Capture the cell that displays the provided text and extract its (x, y) central coordinate. 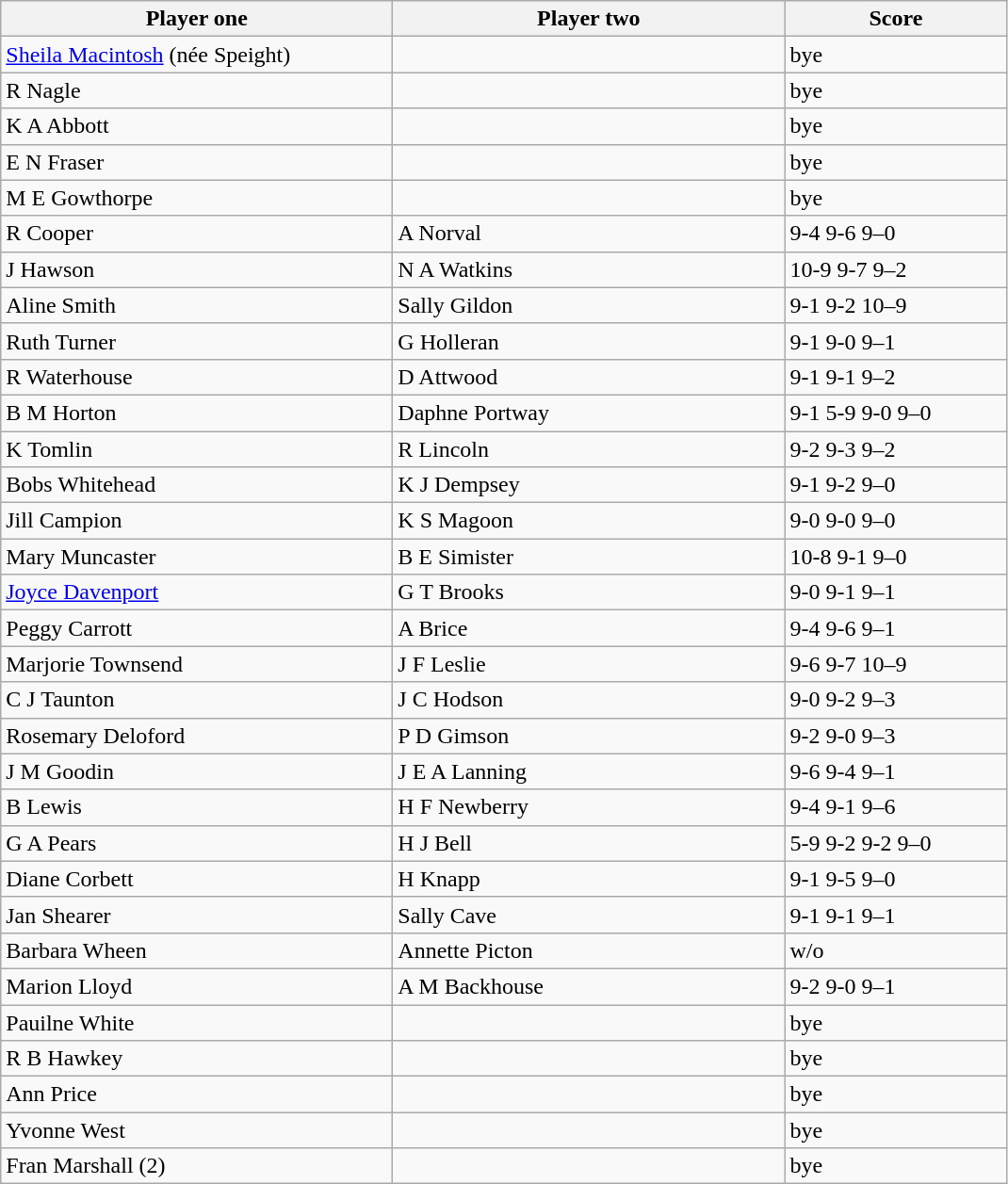
K Tomlin (197, 449)
B E Simister (589, 557)
9-4 9-6 9–0 (896, 234)
Bobs Whitehead (197, 485)
Fran Marshall (2) (197, 1166)
Barbara Wheen (197, 950)
10-9 9-7 9–2 (896, 269)
J Hawson (197, 269)
9-0 9-0 9–0 (896, 521)
9-1 9-5 9–0 (896, 879)
Daphne Portway (589, 413)
G A Pears (197, 843)
G T Brooks (589, 592)
K S Magoon (589, 521)
9-6 9-7 10–9 (896, 664)
D Attwood (589, 377)
Sally Gildon (589, 305)
Ruth Turner (197, 341)
R Nagle (197, 90)
10-8 9-1 9–0 (896, 557)
N A Watkins (589, 269)
A Brice (589, 628)
B Lewis (197, 807)
9-2 9-0 9–1 (896, 986)
P D Gimson (589, 736)
J E A Lanning (589, 771)
9-0 9-2 9–3 (896, 700)
G Holleran (589, 341)
H F Newberry (589, 807)
J M Goodin (197, 771)
Player one (197, 19)
H J Bell (589, 843)
K J Dempsey (589, 485)
R Cooper (197, 234)
Sally Cave (589, 915)
A M Backhouse (589, 986)
9-1 5-9 9-0 9–0 (896, 413)
9-4 9-6 9–1 (896, 628)
5-9 9-2 9-2 9–0 (896, 843)
J C Hodson (589, 700)
Score (896, 19)
C J Taunton (197, 700)
Aline Smith (197, 305)
9-1 9-0 9–1 (896, 341)
9-0 9-1 9–1 (896, 592)
9-1 9-2 10–9 (896, 305)
Ann Price (197, 1095)
Yvonne West (197, 1130)
H Knapp (589, 879)
R Lincoln (589, 449)
Mary Muncaster (197, 557)
Peggy Carrott (197, 628)
9-6 9-4 9–1 (896, 771)
Rosemary Deloford (197, 736)
A Norval (589, 234)
Player two (589, 19)
Jill Campion (197, 521)
9-1 9-1 9–2 (896, 377)
K A Abbott (197, 126)
Sheila Macintosh (née Speight) (197, 55)
J F Leslie (589, 664)
Annette Picton (589, 950)
9-4 9-1 9–6 (896, 807)
9-2 9-3 9–2 (896, 449)
Joyce Davenport (197, 592)
B M Horton (197, 413)
M E Gowthorpe (197, 198)
E N Fraser (197, 162)
9-1 9-1 9–1 (896, 915)
9-2 9-0 9–3 (896, 736)
R B Hawkey (197, 1059)
w/o (896, 950)
Marion Lloyd (197, 986)
Jan Shearer (197, 915)
9-1 9-2 9–0 (896, 485)
Pauilne White (197, 1022)
Marjorie Townsend (197, 664)
R Waterhouse (197, 377)
Diane Corbett (197, 879)
